Return [X, Y] of the center of cell containing provided text 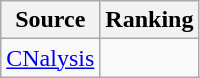
Ranking [150, 20]
CNalysis [50, 58]
Source [50, 20]
